Capture the cell that displays the provided text and extract its (X, Y) central coordinate. 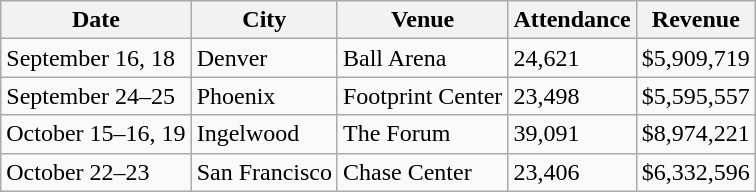
23,498 (572, 96)
Footprint Center (422, 96)
City (264, 20)
23,406 (572, 172)
$5,909,719 (696, 58)
39,091 (572, 134)
September 16, 18 (96, 58)
September 24–25 (96, 96)
$6,332,596 (696, 172)
The Forum (422, 134)
October 15–16, 19 (96, 134)
$5,595,557 (696, 96)
Chase Center (422, 172)
Phoenix (264, 96)
24,621 (572, 58)
$8,974,221 (696, 134)
Ingelwood (264, 134)
San Francisco (264, 172)
Ball Arena (422, 58)
Date (96, 20)
Revenue (696, 20)
Venue (422, 20)
Attendance (572, 20)
Denver (264, 58)
October 22–23 (96, 172)
